Determine the [x, y] coordinate at the center of the cell enclosing the given text.  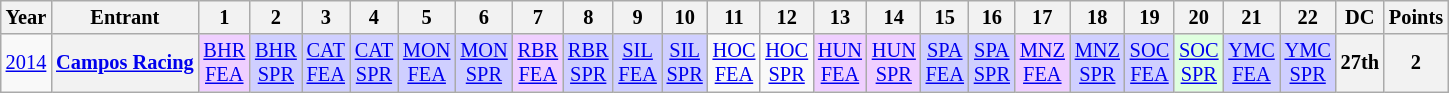
BHRFEA [224, 63]
RBRSPR [588, 63]
16 [992, 17]
SPAFEA [945, 63]
HOCFEA [734, 63]
12 [786, 17]
Entrant [124, 17]
HUNFEA [840, 63]
CATFEA [326, 63]
14 [894, 17]
YMCSPR [1308, 63]
CATSPR [374, 63]
9 [637, 17]
27th [1360, 63]
15 [945, 17]
MNZSPR [1098, 63]
SILFEA [637, 63]
21 [1251, 17]
BHRSPR [276, 63]
SILSPR [685, 63]
10 [685, 17]
SOCSPR [1198, 63]
19 [1150, 17]
7 [538, 17]
HOCSPR [786, 63]
SOCFEA [1150, 63]
YMCFEA [1251, 63]
SPASPR [992, 63]
20 [1198, 17]
4 [374, 17]
Points [1416, 17]
17 [1042, 17]
5 [426, 17]
Year [26, 17]
11 [734, 17]
RBRFEA [538, 63]
DC [1360, 17]
2014 [26, 63]
HUNSPR [894, 63]
6 [484, 17]
1 [224, 17]
Campos Racing [124, 63]
MONSPR [484, 63]
8 [588, 17]
22 [1308, 17]
18 [1098, 17]
13 [840, 17]
MONFEA [426, 63]
3 [326, 17]
MNZFEA [1042, 63]
